Return the (x, y) coordinate for the center point of the cell that contains the specified text.  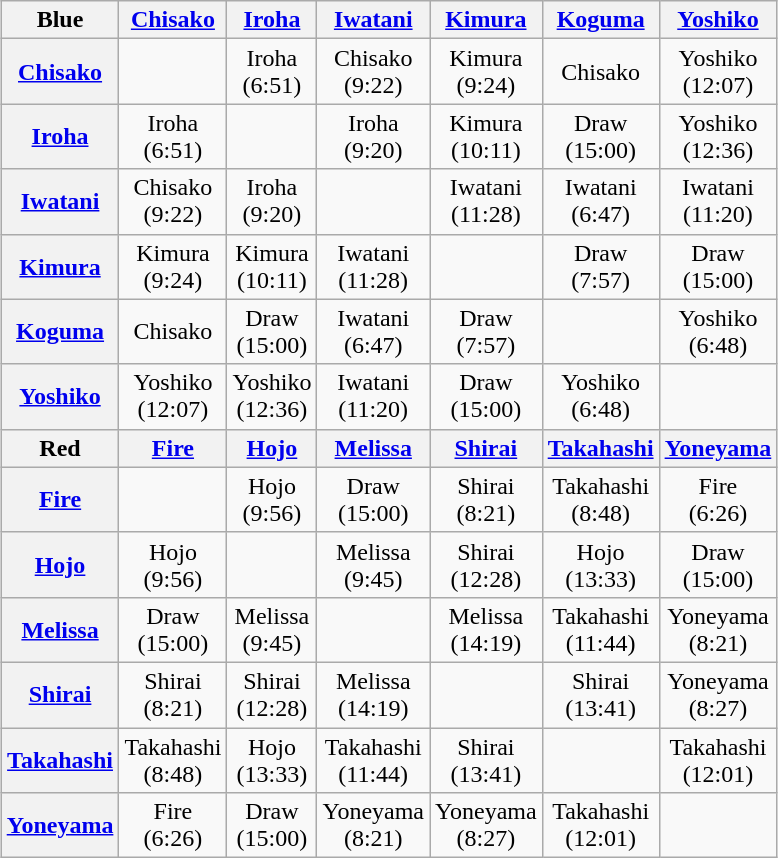
Red (60, 448)
Blue (60, 20)
